Return the (x, y) coordinate for the center point of the cell that contains the specified text.  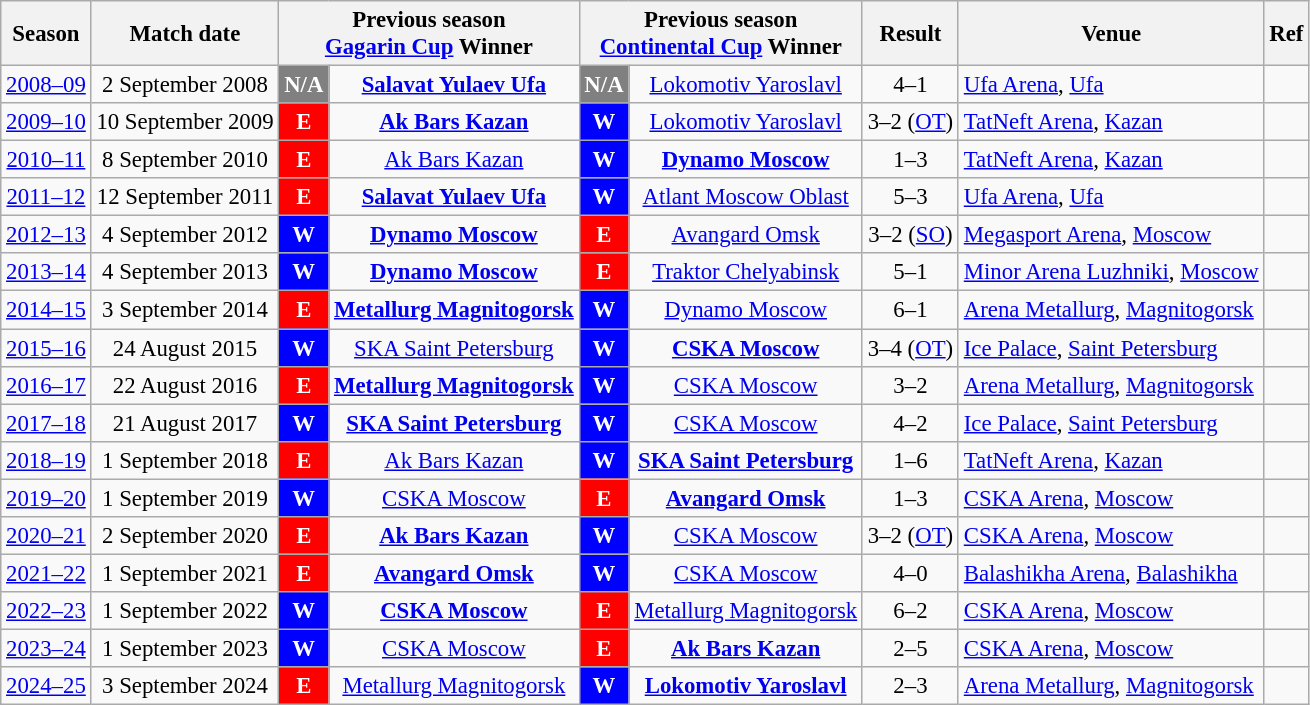
2 September 2008 (185, 85)
2016–17 (46, 385)
24 August 2015 (185, 348)
2012–13 (46, 235)
3–2 (SO) (910, 235)
10 September 2009 (185, 122)
6–2 (910, 611)
2009–10 (46, 122)
2018–19 (46, 460)
Minor Arena Luzhniki, Moscow (1110, 273)
1 September 2021 (185, 573)
Venue (1110, 34)
2–3 (910, 686)
12 September 2011 (185, 197)
3–2 (910, 385)
Season (46, 34)
2014–15 (46, 310)
2013–14 (46, 273)
6–1 (910, 310)
8 September 2010 (185, 160)
21 August 2017 (185, 423)
2021–22 (46, 573)
4–2 (910, 423)
Traktor Chelyabinsk (746, 273)
Ref (1286, 34)
3 September 2014 (185, 310)
2011–12 (46, 197)
Balashikha Arena, Balashikha (1110, 573)
5–1 (910, 273)
Result (910, 34)
5–3 (910, 197)
4–0 (910, 573)
4 September 2013 (185, 273)
2 September 2020 (185, 536)
2020–21 (46, 536)
3–4 (OT) (910, 348)
2019–20 (46, 498)
22 August 2016 (185, 385)
1 September 2022 (185, 611)
Previous seasonContinental Cup Winner (720, 34)
3 September 2024 (185, 686)
Atlant Moscow Oblast (746, 197)
2017–18 (46, 423)
2023–24 (46, 648)
Megasport Arena, Moscow (1110, 235)
2008–09 (46, 85)
2022–23 (46, 611)
1 September 2019 (185, 498)
2015–16 (46, 348)
Match date (185, 34)
1–6 (910, 460)
4–1 (910, 85)
1 September 2018 (185, 460)
1 September 2023 (185, 648)
2024–25 (46, 686)
2010–11 (46, 160)
2–5 (910, 648)
Previous seasonGagarin Cup Winner (429, 34)
4 September 2012 (185, 235)
